Locate the cell with the specified text and output its (X, Y) center coordinate. 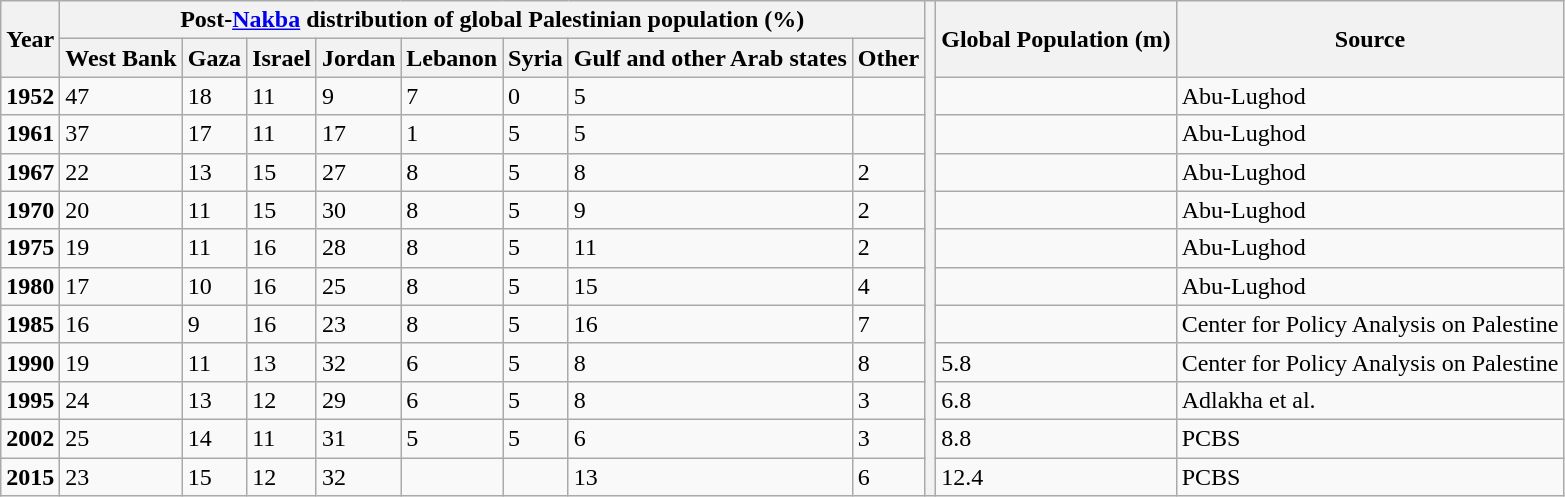
4 (888, 286)
24 (121, 400)
1990 (30, 362)
29 (358, 400)
6.8 (1056, 400)
10 (214, 286)
1975 (30, 248)
22 (121, 172)
Post-Nakba distribution of global Palestinian population (%) (492, 20)
27 (358, 172)
Syria (536, 58)
2015 (30, 477)
Gulf and other Arab states (710, 58)
1980 (30, 286)
31 (358, 438)
Jordan (358, 58)
1970 (30, 210)
1967 (30, 172)
Year (30, 39)
28 (358, 248)
Other (888, 58)
5.8 (1056, 362)
Global Population (m) (1056, 39)
30 (358, 210)
Gaza (214, 58)
Source (1370, 39)
8.8 (1056, 438)
2002 (30, 438)
Israel (282, 58)
37 (121, 134)
West Bank (121, 58)
14 (214, 438)
12.4 (1056, 477)
18 (214, 96)
1 (452, 134)
1952 (30, 96)
Lebanon (452, 58)
1995 (30, 400)
20 (121, 210)
0 (536, 96)
Adlakha et al. (1370, 400)
1985 (30, 324)
1961 (30, 134)
47 (121, 96)
